Pinpoint the cell where the given text exists, returning its [X, Y] midpoint coordinate. 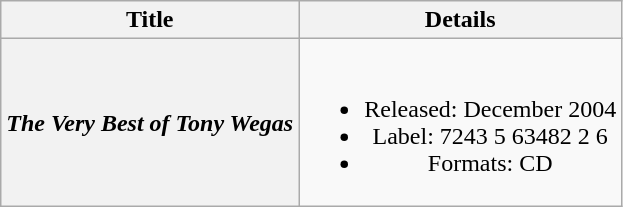
Title [150, 20]
Released: December 2004Label: 7243 5 63482 2 6Formats: CD [460, 122]
Details [460, 20]
The Very Best of Tony Wegas [150, 122]
